Extract the [X, Y] coordinate from the center of the cell holding the provided text.  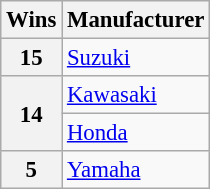
Manufacturer [136, 20]
Honda [136, 133]
15 [32, 58]
Yamaha [136, 170]
Suzuki [136, 58]
Wins [32, 20]
Kawasaki [136, 95]
5 [32, 170]
14 [32, 114]
